From the cell containing the given text, extract its center point as (X, Y) coordinate. 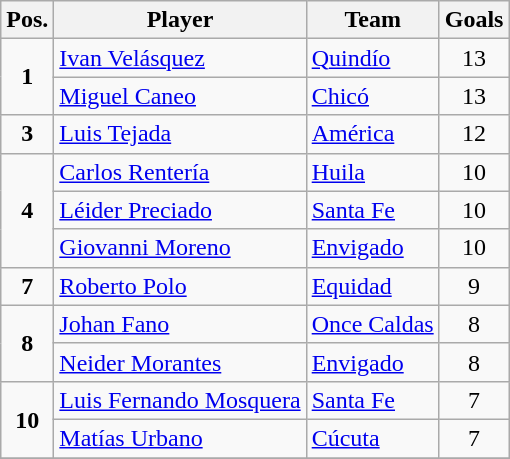
Carlos Rentería (180, 172)
4 (28, 210)
Player (180, 20)
Miguel Caneo (180, 96)
Team (372, 20)
Giovanni Moreno (180, 248)
Chicó (372, 96)
Neider Morantes (180, 362)
Equidad (372, 286)
Matías Urbano (180, 438)
Léider Preciado (180, 210)
Goals (474, 20)
Pos. (28, 20)
9 (474, 286)
1 (28, 77)
3 (28, 134)
Cúcuta (372, 438)
Roberto Polo (180, 286)
12 (474, 134)
Huila (372, 172)
Luis Fernando Mosquera (180, 400)
Johan Fano (180, 324)
Once Caldas (372, 324)
Quindío (372, 58)
Luis Tejada (180, 134)
Ivan Velásquez (180, 58)
América (372, 134)
